Find where the given text appears and provide that cell's center as (X, Y) coordinate. 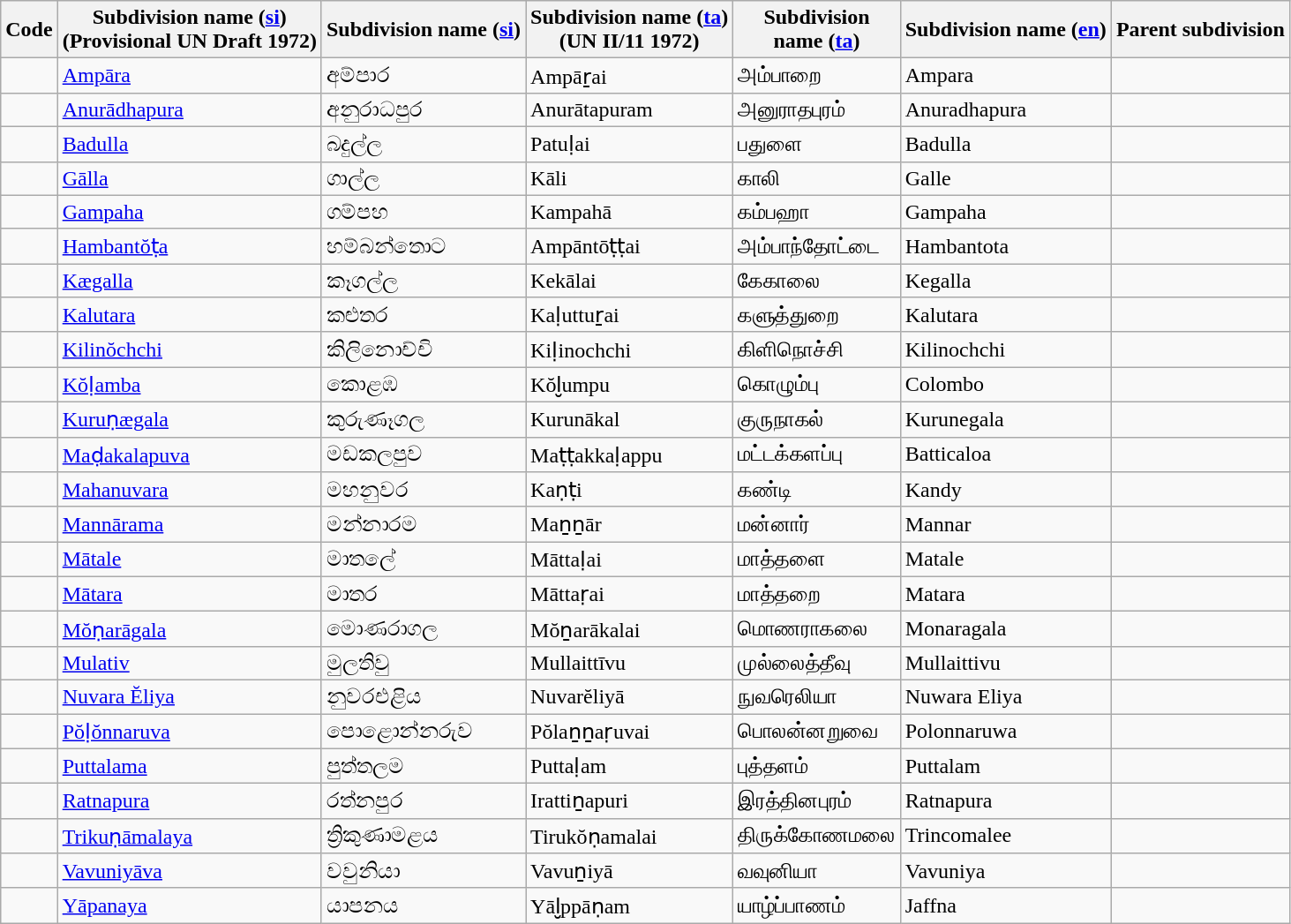
Mŏṉarākalai (630, 629)
Ampāra (189, 76)
கிளிநொச்சி (817, 349)
මාතර (424, 594)
Kilinŏchchi (189, 349)
පොළොන්නරුව (424, 731)
Pŏlaṉṉaṛuvai (630, 731)
හම්බන්තොට (424, 246)
Mahanuvara (189, 490)
காலி (817, 178)
Yāpanaya (189, 905)
குருநாகல் (817, 419)
அம்பாறை (817, 76)
Irattiṉapuri (630, 801)
කෑගල්ල (424, 281)
Ampara (1006, 76)
Polonnaruwa (1006, 731)
Subdivision name (si) (424, 30)
Colombo (1006, 385)
Hambantŏṭa (189, 246)
Maḍakalapuva (189, 454)
இரத்தினபுரம் (817, 801)
மாத்தறை (817, 594)
Puttalam (1006, 766)
Kampahā (630, 212)
Gālla (189, 178)
Vavuniyāva (189, 871)
பொலன்னறுவை (817, 731)
Māttaṛai (630, 594)
Maṭṭakkaḷappu (630, 454)
Mŏṇarāgala (189, 629)
මඩකලපුව (424, 454)
Kegalla (1006, 281)
Galle (1006, 178)
අනුරාධපුර (424, 109)
Yāl̮ppāṇam (630, 905)
முல்லைத்தீவு (817, 663)
Kekālai (630, 281)
திருக்கோணமலை (817, 836)
Trincomalee (1006, 836)
Kŏḷamba (189, 385)
Puttalama (189, 766)
Matale (1006, 560)
Anurātapuram (630, 109)
மொணராகலை (817, 629)
රත්නපුර (424, 801)
Kægalla (189, 281)
යාපනය (424, 905)
நுவரெலியா (817, 696)
Nuvarĕliyā (630, 696)
கம்பஹா (817, 212)
වවුනියා (424, 871)
Monaragala (1006, 629)
Nuvara Ĕliya (189, 696)
Mullaittivu (1006, 663)
Maṉṉār (630, 524)
Kaṇṭi (630, 490)
Batticaloa (1006, 454)
කළුතර (424, 315)
மன்னார் (817, 524)
Hambantota (1006, 246)
Patuḷai (630, 144)
Parent subdivision (1200, 30)
Nuwara Eliya (1006, 696)
அம்பாந்தோட்டை (817, 246)
Vavuniya (1006, 871)
கேகாலை (817, 281)
கண்டி (817, 490)
Mātale (189, 560)
ගාල්ල (424, 178)
மாத்தளை (817, 560)
ගම්පහ (424, 212)
Mullaittīvu (630, 663)
Kāli (630, 178)
Kandy (1006, 490)
කුරුණෑගල (424, 419)
புத்தளம் (817, 766)
Kurunegala (1006, 419)
Anurādhapura (189, 109)
Subdivision name (en) (1006, 30)
බදුල්ල (424, 144)
அனுராதபுரம் (817, 109)
Pŏḷŏnnaruva (189, 731)
Mulativ (189, 663)
මොණරාගල (424, 629)
Māttaḷai (630, 560)
Subdivision name (ta)(UN II/11 1972) (630, 30)
Jaffna (1006, 905)
Kŏl̮umpu (630, 385)
කොළඹ (424, 385)
අම්පාර (424, 76)
வவுனியா (817, 871)
පුත්තලම (424, 766)
மட்டக்களப்பு (817, 454)
Subdivisionname (ta) (817, 30)
මන්නාරම (424, 524)
Ampāṟai (630, 76)
Mannar (1006, 524)
கொழும்பு (817, 385)
Trikuṇāmalaya (189, 836)
Vavuṉiyā (630, 871)
Kurunākal (630, 419)
களுத்துறை (817, 315)
Mātara (189, 594)
මුලතිවු (424, 663)
මහනුවර (424, 490)
නුවරඑළිය (424, 696)
Kiḷinochchi (630, 349)
Tirukŏṇamalai (630, 836)
Puttaḷam (630, 766)
Code (29, 30)
Anuradhapura (1006, 109)
Kilinochchi (1006, 349)
யாழ்ப்பாணம் (817, 905)
Kuruṇægala (189, 419)
Ampāntōṭṭai (630, 246)
මාතලේ (424, 560)
Matara (1006, 594)
Kaḷuttuṟai (630, 315)
பதுளை (817, 144)
Subdivision name (si)(Provisional UN Draft 1972) (189, 30)
Mannārama (189, 524)
කිලිනොච්චි (424, 349)
ත්‍රිකුණාමළය (424, 836)
